Identify which cell holds the provided text, then report its [X, Y] central coordinate. 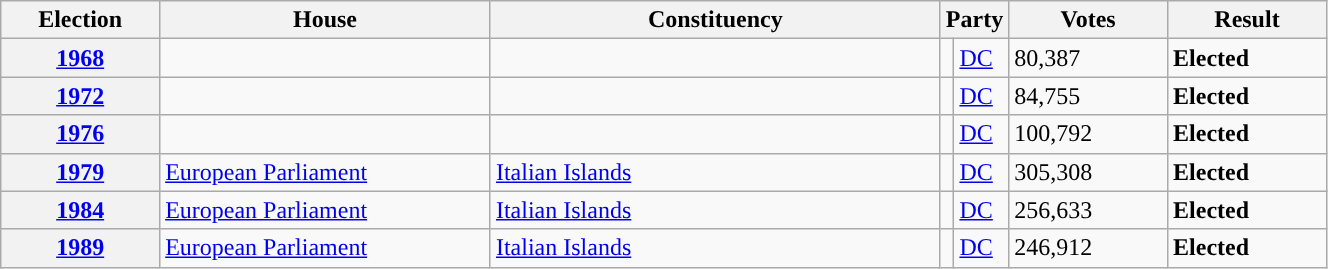
Votes [1088, 20]
Constituency [715, 20]
80,387 [1088, 58]
Party [974, 20]
1968 [80, 58]
1979 [80, 172]
Election [80, 20]
84,755 [1088, 96]
1972 [80, 96]
305,308 [1088, 172]
1989 [80, 248]
100,792 [1088, 134]
246,912 [1088, 248]
256,633 [1088, 210]
1984 [80, 210]
Result [1248, 20]
1976 [80, 134]
House [326, 20]
